Extract the (X, Y) coordinate from the center of the cell holding the provided text.  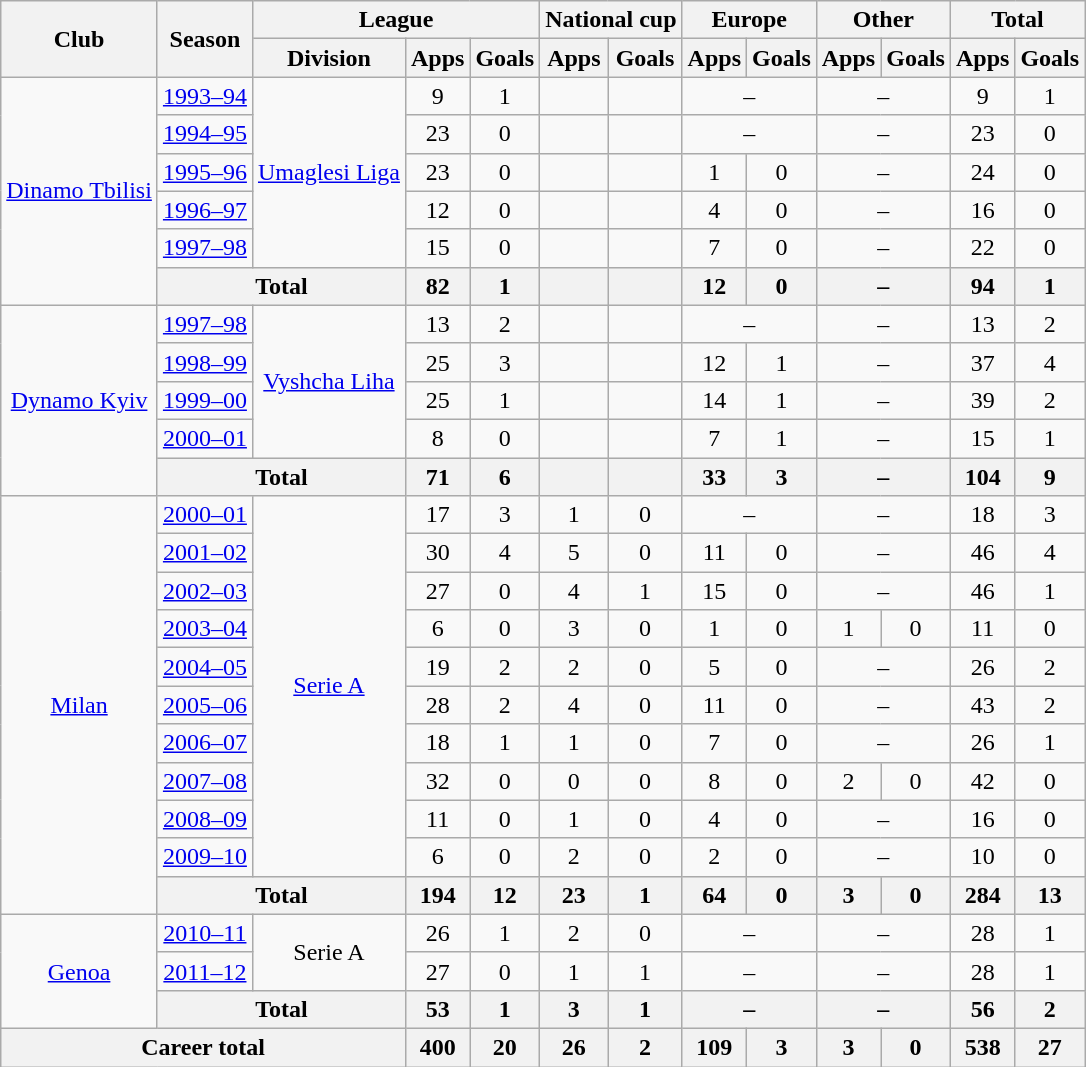
1995–96 (204, 172)
53 (437, 1009)
2005–06 (204, 705)
10 (982, 857)
2001–02 (204, 553)
104 (982, 477)
1996–97 (204, 210)
2008–09 (204, 819)
Division (328, 58)
2011–12 (204, 971)
2002–03 (204, 591)
Milan (80, 706)
109 (714, 1047)
Dynamo Kyiv (80, 400)
Europe (749, 20)
Career total (204, 1047)
2009–10 (204, 857)
Dinamo Tbilisi (80, 191)
39 (982, 400)
194 (437, 895)
71 (437, 477)
Umaglesi Liga (328, 172)
37 (982, 362)
538 (982, 1047)
56 (982, 1009)
2004–05 (204, 667)
82 (437, 286)
1994–95 (204, 134)
Club (80, 39)
19 (437, 667)
Other (883, 20)
1998–99 (204, 362)
64 (714, 895)
284 (982, 895)
33 (714, 477)
2006–07 (204, 743)
94 (982, 286)
30 (437, 553)
42 (982, 781)
43 (982, 705)
17 (437, 515)
League (396, 20)
Season (204, 39)
1993–94 (204, 96)
24 (982, 172)
14 (714, 400)
Vyshcha Liha (328, 381)
20 (505, 1047)
1999–00 (204, 400)
Genoa (80, 971)
22 (982, 248)
32 (437, 781)
2003–04 (204, 629)
2010–11 (204, 933)
2007–08 (204, 781)
400 (437, 1047)
National cup (611, 20)
